Detect which cell encompasses the target text, then output its [X, Y] center coordinate. 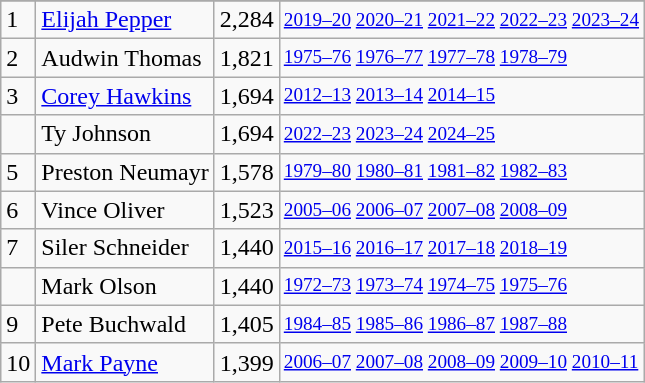
1,523 [246, 210]
1,578 [246, 172]
Preston Neumayr [125, 172]
Mark Payne [125, 362]
9 [18, 324]
1979–80 1980–81 1981–82 1982–83 [461, 172]
2022–23 2023–24 2024–25 [461, 134]
2,284 [246, 20]
7 [18, 248]
Siler Schneider [125, 248]
Pete Buchwald [125, 324]
2012–13 2013–14 2014–15 [461, 96]
2006–07 2007–08 2008–09 2009–10 2010–11 [461, 362]
Corey Hawkins [125, 96]
Vince Oliver [125, 210]
2015–16 2016–17 2017–18 2018–19 [461, 248]
1984–85 1985–86 1986–87 1987–88 [461, 324]
5 [18, 172]
1,821 [246, 58]
Audwin Thomas [125, 58]
1,399 [246, 362]
1975–76 1976–77 1977–78 1978–79 [461, 58]
Ty Johnson [125, 134]
2 [18, 58]
6 [18, 210]
Mark Olson [125, 286]
1972–73 1973–74 1974–75 1975–76 [461, 286]
3 [18, 96]
2005–06 2006–07 2007–08 2008–09 [461, 210]
Elijah Pepper [125, 20]
2019–20 2020–21 2021–22 2022–23 2023–24 [461, 20]
1,405 [246, 324]
10 [18, 362]
1 [18, 20]
